Return the (x, y) coordinate for the center point of the cell that contains the specified text.  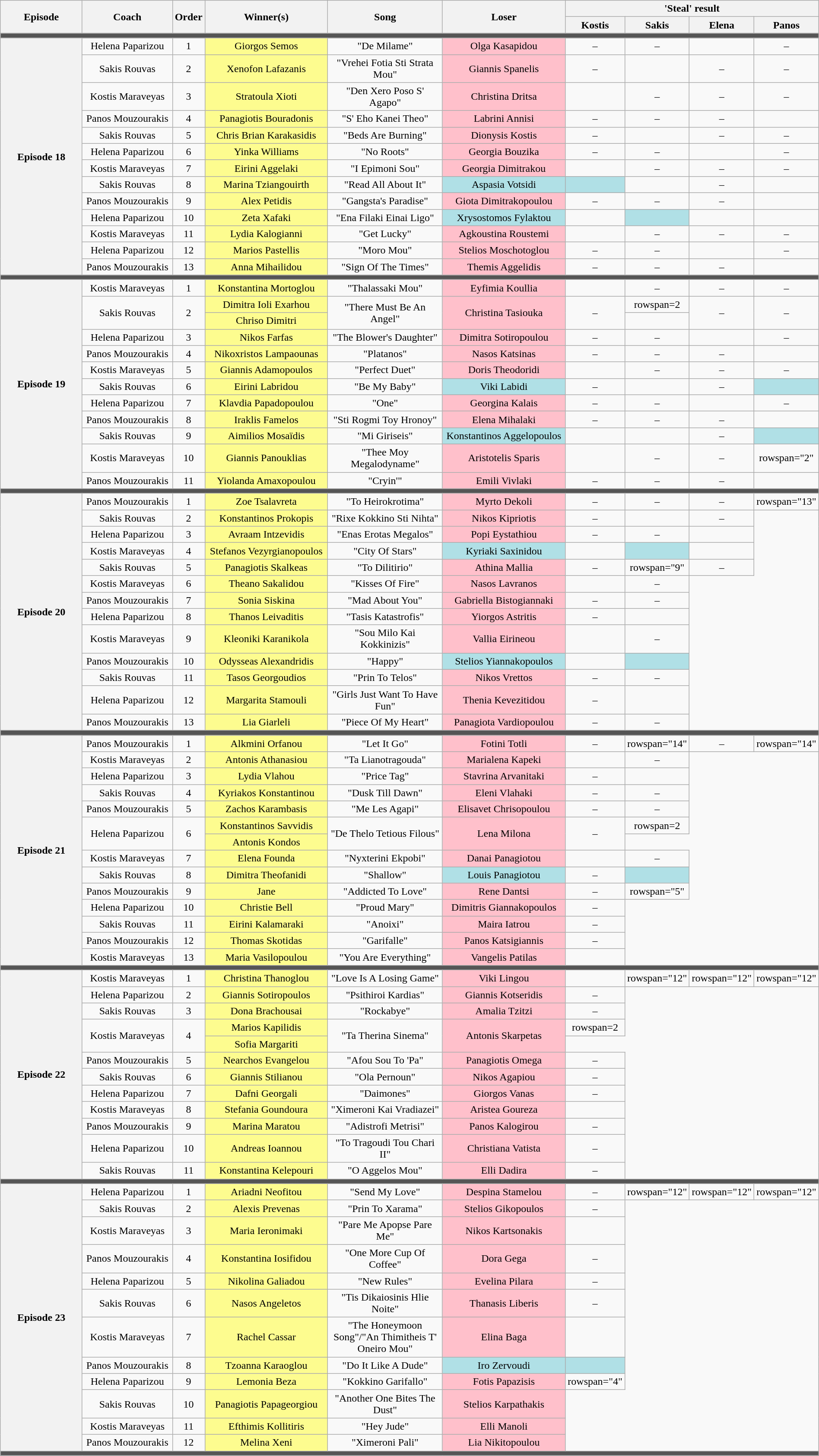
"There Must Be An Angel" (385, 313)
Nikos Agapiou (504, 1077)
Athina Mallia (504, 567)
Panagiota Vardiopoulou (504, 722)
'Steal' result (692, 9)
"Me Les Agapi" (385, 809)
Stelios Karpathakis (504, 1404)
Dimitris Giannakopoulos (504, 908)
Panagiotis Omega (504, 1060)
"You Are Everything" (385, 957)
"Cryin'" (385, 481)
Winner(s) (266, 17)
"One More Cup Of Coffee" (385, 1258)
Fotini Totli (504, 743)
"De Milame" (385, 46)
"Rixe Kokkino Sti Nihta" (385, 518)
Panos Katsigiannis (504, 940)
Alex Petidis (266, 201)
"Nyxterini Ekpobi" (385, 858)
"Thalassaki Mou" (385, 288)
Panos Kalogirou (504, 1126)
Odysseas Alexandridis (266, 661)
"Addicted To Love" (385, 891)
"New Rules" (385, 1281)
Ariadni Neofitou (266, 1192)
"Happy" (385, 661)
Konstantinos Savvidis (266, 826)
Themis Aggelidis (504, 267)
Emili Vivlaki (504, 481)
Elena Founda (266, 858)
Danai Panagiotou (504, 858)
Dafni Georgali (266, 1093)
Konstantinos Prokopis (266, 518)
"Kisses Of Fire" (385, 584)
Konstantina Mortoglou (266, 288)
Jane (266, 891)
"Ta Therina Sinema" (385, 1036)
"To Dilitirio" (385, 567)
Christina Dritsa (504, 97)
"Sti Rogmi Toy Hronoy" (385, 419)
Lia Nikitopoulou (504, 1443)
Aspasia Votsidi (504, 184)
Panagiotis Skalkeas (266, 567)
Giorgos Vanas (504, 1093)
Viki Lingou (504, 978)
"Kokkino Garifallo" (385, 1382)
Amalia Tzitzi (504, 1011)
Elena Mihalaki (504, 419)
"Daimones" (385, 1093)
rowspan="9" (657, 567)
Antonis Kondos (266, 842)
Elena (722, 25)
Klavdia Papadopoulou (266, 403)
Elisavet Chrisopoulou (504, 809)
Episode 22 (41, 1074)
Yinka Williams (266, 152)
Avraam Intzevidis (266, 535)
Fotis Papazisis (504, 1382)
"Ena Filaki Einai Ligo" (385, 217)
"Pare Me Apopse Pare Me" (385, 1231)
Giorgos Semos (266, 46)
Giannis Sotiropoulos (266, 994)
Konstantinos Aggelopoulos (504, 436)
Georgia Bouzika (504, 152)
Panagiotis Bouradonis (266, 119)
"Ximeroni Pali" (385, 1443)
Dimitra Sotiropoulou (504, 337)
"I Epimoni Sou" (385, 168)
"De Thelo Tetious Filous" (385, 834)
Vangelis Patilas (504, 957)
Nearchos Evangelou (266, 1060)
"Price Tag" (385, 776)
Nikolina Galiadou (266, 1281)
Stefania Goundoura (266, 1110)
Xrysostomos Fylaktou (504, 217)
Giannis Panouklias (266, 458)
Alkmini Orfanou (266, 743)
Thenia Kevezitidou (504, 700)
"Psithiroi Kardias" (385, 994)
Nikos Kipriotis (504, 518)
Eyfimia Koullia (504, 288)
Giannis Kotseridis (504, 994)
"Prin To Xarama" (385, 1208)
rowspan="4" (595, 1382)
Coach (127, 17)
Dimitra Ioli Exarhou (266, 304)
Elli Manoli (504, 1426)
Zoe Tsalavreta (266, 502)
Margarita Stamouli (266, 700)
Eleni Vlahaki (504, 793)
Loser (504, 17)
Elli Dadira (504, 1171)
Chris Brian Karakasidis (266, 135)
Despina Stamelou (504, 1192)
"Get Lucky" (385, 234)
Anna Mihailidou (266, 267)
Rachel Cassar (266, 1337)
"Ola Pernoun" (385, 1077)
"Den Xero Poso S' Agapo" (385, 97)
Eirini Aggelaki (266, 168)
"Mi Giriseis" (385, 436)
"Proud Mary" (385, 908)
"Piece Of My Heart" (385, 722)
"Gangsta's Paradise" (385, 201)
Stavrina Arvanitaki (504, 776)
Stelios Yiannakopoulos (504, 661)
"O Aggelos Mou" (385, 1171)
Christiana Vatista (504, 1149)
Nasos Lavranos (504, 584)
Episode 23 (41, 1317)
"Ximeroni Kai Vradiazei" (385, 1110)
Gabriella Bistogiannaki (504, 600)
"Shallow" (385, 875)
Stelios Gikopoulos (504, 1208)
Lena Milona (504, 834)
Antonis Skarpetas (504, 1036)
"Dusk Till Dawn" (385, 793)
"Platanos" (385, 354)
"Do It Like A Dude" (385, 1365)
"S' Eho Kanei Theo" (385, 119)
Dionysis Kostis (504, 135)
Thanasis Liberis (504, 1303)
"Afou Sou To 'Pa" (385, 1060)
Nikoxristos Lampaounas (266, 354)
Lydia Vlahou (266, 776)
Eirini Kalamaraki (266, 924)
Aristea Goureza (504, 1110)
Nasos Katsinas (504, 354)
Labrini Annisi (504, 119)
"Anoixi" (385, 924)
Sonia Siskina (266, 600)
Evelina Pilara (504, 1281)
Sofia Margariti (266, 1044)
Episode (41, 17)
Maira Iatrou (504, 924)
Panos (787, 25)
Vallia Eirineou (504, 639)
Zeta Xafaki (266, 217)
Popi Eystathiou (504, 535)
Yiorgos Astritis (504, 617)
Xenofon Lafazanis (266, 68)
Viki Labidi (504, 386)
Kyriaki Saxinidou (504, 551)
"Love Is A Losing Game" (385, 978)
Giota Dimitrakopoulou (504, 201)
"Sign Of The Times" (385, 267)
Alexis Prevenas (266, 1208)
Marios Pastellis (266, 250)
Tzoanna Karaoglou (266, 1365)
Theano Sakalidou (266, 584)
Episode 21 (41, 850)
"Be My Baby" (385, 386)
Kyriakos Konstantinou (266, 793)
Olga Kasapidou (504, 46)
"Tis Dikaiosinis Hlie Noite" (385, 1303)
Thomas Skotidas (266, 940)
Christina Thanoglou (266, 978)
"Garifalle" (385, 940)
Nikos Kartsonakis (504, 1231)
Chriso Dimitri (266, 321)
Marialena Kapeki (504, 760)
Iro Zervoudi (504, 1365)
Konstantina Iosifidou (266, 1258)
Stelios Moschotoglou (504, 250)
Nasos Angeletos (266, 1303)
Maria Vasilopoulou (266, 957)
Aimilios Mosaïdis (266, 436)
"Send My Love" (385, 1192)
"Beds Are Burning" (385, 135)
Giannis Spanelis (504, 68)
Myrto Dekoli (504, 502)
Marina Maratou (266, 1126)
"The Blower's Daughter" (385, 337)
"Mad About You" (385, 600)
Marios Kapilidis (266, 1028)
rowspan="2" (787, 458)
Episode 20 (41, 612)
"To Heirokrotima" (385, 502)
Rene Dantsi (504, 891)
Nikos Farfas (266, 337)
"The Honeymoon Song"/"An Thimitheis T' Oneiro Mou" (385, 1337)
"Sou Milo Kai Kokkinizis" (385, 639)
Panagiotis Papageorgiou (266, 1404)
Zachos Karambasis (266, 809)
Nikos Vrettos (504, 677)
Episode 19 (41, 384)
"City Of Stars" (385, 551)
Tasos Georgoudios (266, 677)
Aristotelis Sparis (504, 458)
"Hey Jude" (385, 1426)
"Enas Erotas Megalos" (385, 535)
"Another One Bites The Dust" (385, 1404)
Stratoula Xioti (266, 97)
Georgia Dimitrakou (504, 168)
Dona Brachousai (266, 1011)
"Perfect Duet" (385, 370)
Christina Tasiouka (504, 313)
Thanos Leivaditis (266, 617)
"Ta Lianotragouda" (385, 760)
Maria Ieronimaki (266, 1231)
Doris Theodoridi (504, 370)
"Tasis Katastrofis" (385, 617)
Agkoustina Roustemi (504, 234)
Giannis Adamopoulos (266, 370)
Marina Tziangouirth (266, 184)
"Moro Mou" (385, 250)
"Vrehei Fotia Sti Strata Mou" (385, 68)
"Prin To Telos" (385, 677)
Stefanos Vezyrgianopoulos (266, 551)
Order (188, 17)
Lia Giarleli (266, 722)
Christie Bell (266, 908)
"Adistrofi Metrisi" (385, 1126)
Elina Baga (504, 1337)
"Let It Go" (385, 743)
Louis Panagiotou (504, 875)
Iraklis Famelos (266, 419)
"One" (385, 403)
Yiolanda Amaxopoulou (266, 481)
Kleoniki Karanikola (266, 639)
Eirini Labridou (266, 386)
"Girls Just Want To Have Fun" (385, 700)
Andreas Ioannou (266, 1149)
"To Tragoudi Tou Chari II" (385, 1149)
Georgina Kalais (504, 403)
Sakis (657, 25)
Dora Gega (504, 1258)
Song (385, 17)
Dimitra Theofanidi (266, 875)
Konstantina Kelepouri (266, 1171)
Kostis (595, 25)
"Read All About It" (385, 184)
Melina Xeni (266, 1443)
Giannis Stilianou (266, 1077)
rowspan="13" (787, 502)
"Thee Moy Megalodyname" (385, 458)
Lemonia Beza (266, 1382)
Lydia Kalogianni (266, 234)
Antonis Athanasiou (266, 760)
rowspan="5" (657, 891)
"No Roots" (385, 152)
Efthimis Kollitiris (266, 1426)
Episode 18 (41, 156)
"Rockabye" (385, 1011)
